Determine the [x, y] coordinate at the center of the cell enclosing the given text.  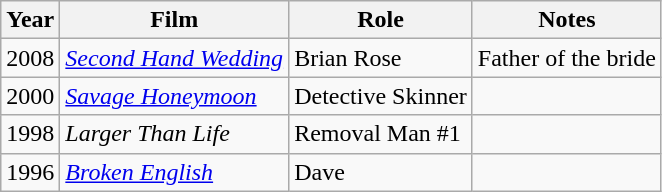
Role [381, 20]
Father of the bride [566, 58]
2000 [30, 96]
Second Hand Wedding [174, 58]
Savage Honeymoon [174, 96]
Film [174, 20]
2008 [30, 58]
1996 [30, 172]
Broken English [174, 172]
Notes [566, 20]
1998 [30, 134]
Larger Than Life [174, 134]
Detective Skinner [381, 96]
Year [30, 20]
Brian Rose [381, 58]
Removal Man #1 [381, 134]
Dave [381, 172]
